Locate the cell with the specified text and output its [x, y] center coordinate. 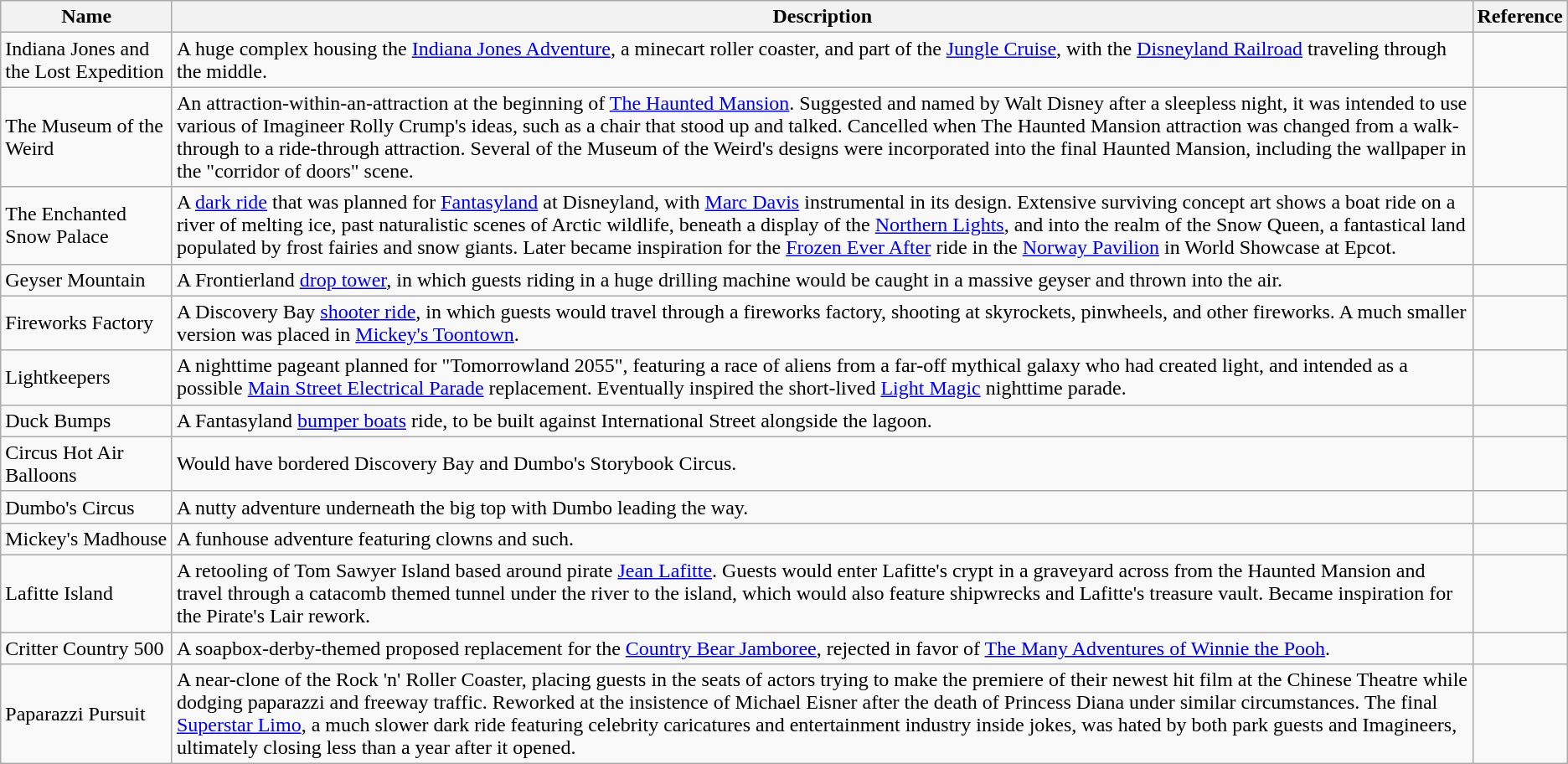
Description [823, 17]
Name [87, 17]
Paparazzi Pursuit [87, 714]
A Fantasyland bumper boats ride, to be built against International Street alongside the lagoon. [823, 421]
Fireworks Factory [87, 323]
A nutty adventure underneath the big top with Dumbo leading the way. [823, 507]
Would have bordered Discovery Bay and Dumbo's Storybook Circus. [823, 464]
Duck Bumps [87, 421]
Lightkeepers [87, 377]
Circus Hot Air Balloons [87, 464]
The Museum of the Weird [87, 137]
A soapbox-derby-themed proposed replacement for the Country Bear Jamboree, rejected in favor of The Many Adventures of Winnie the Pooh. [823, 648]
A Frontierland drop tower, in which guests riding in a huge drilling machine would be caught in a massive geyser and thrown into the air. [823, 280]
Mickey's Madhouse [87, 539]
A funhouse adventure featuring clowns and such. [823, 539]
Critter Country 500 [87, 648]
Geyser Mountain [87, 280]
Indiana Jones and the Lost Expedition [87, 60]
Lafitte Island [87, 593]
Reference [1519, 17]
The Enchanted Snow Palace [87, 225]
Dumbo's Circus [87, 507]
